Provide the [x, y] coordinate of the cell's center where the given text is located.  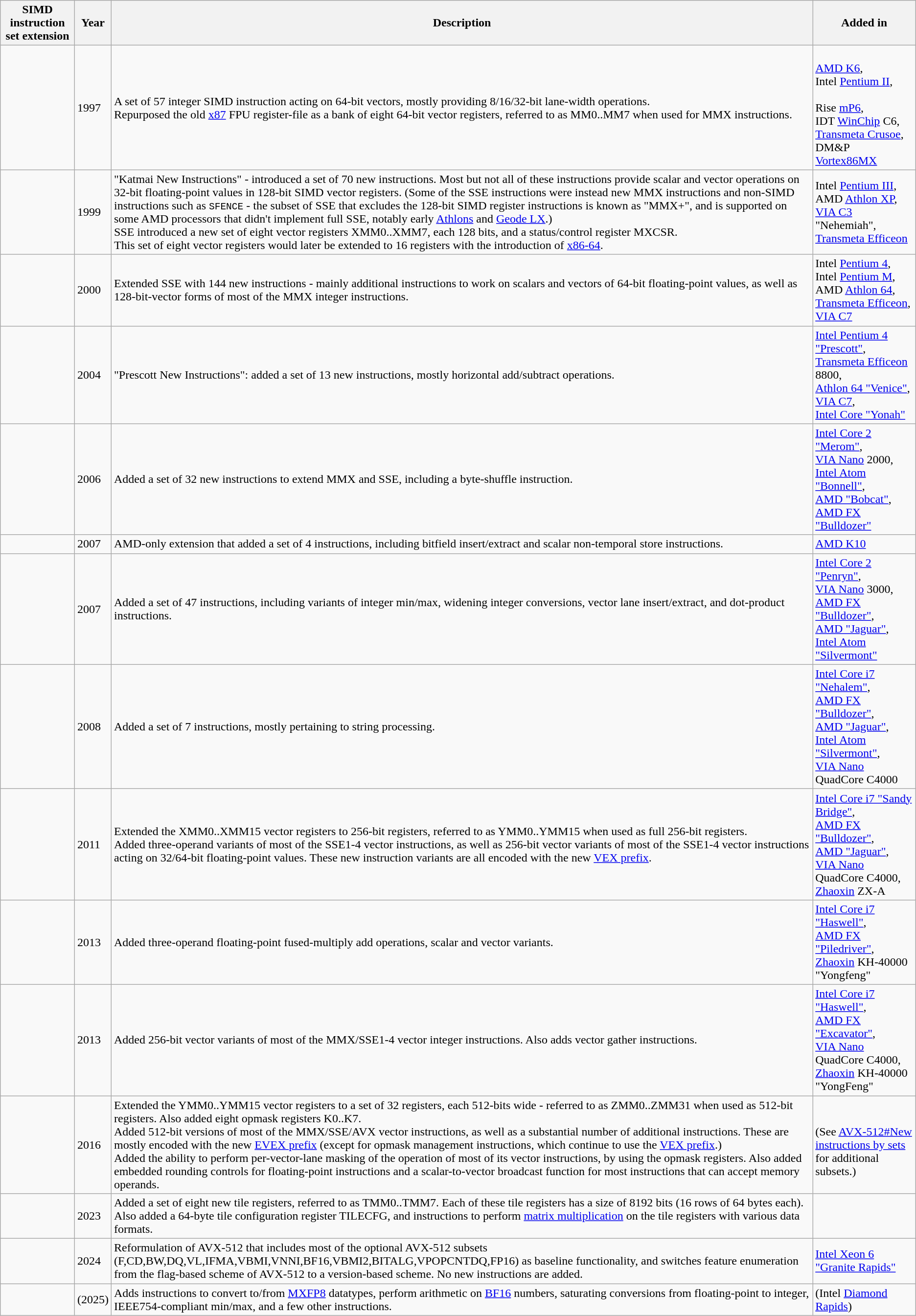
Intel Core i7 "Haswell",AMD FX "Excavator",VIA Nano QuadCore C4000,Zhaoxin KH-40000 "YongFeng" [864, 1040]
Intel Core 2 "Merom",VIA Nano 2000,Intel Atom "Bonnell",AMD "Bobcat",AMD FX "Bulldozer" [864, 479]
"Prescott New Instructions": added a set of 13 new instructions, mostly horizontal add/subtract operations. [462, 375]
2008 [93, 726]
2000 [93, 290]
Added a set of 7 instructions, mostly pertaining to string processing. [462, 726]
Added a set of 32 new instructions to extend MMX and SSE, including a byte-shuffle instruction. [462, 479]
2023 [93, 1216]
2011 [93, 844]
Intel Core i7 "Nehalem",AMD FX "Bulldozer",AMD "Jaguar",Intel Atom "Silvermont",VIA Nano QuadCore C4000 [864, 726]
Intel Pentium III,AMD Athlon XP,VIA C3 "Nehemiah",Transmeta Efficeon [864, 212]
(Intel Diamond Rapids) [864, 1299]
Intel Core i7 "Sandy Bridge",AMD FX "Bulldozer",AMD "Jaguar",VIA Nano QuadCore C4000,Zhaoxin ZX-A [864, 844]
Added three-operand floating-point fused-multiply add operations, scalar and vector variants. [462, 942]
AMD K6,Intel Pentium II,Rise mP6,IDT WinChip C6,Transmeta Crusoe,DM&P Vortex86MX [864, 108]
AMD-only extension that added a set of 4 instructions, including bitfield insert/extract and scalar non-temporal store instructions. [462, 544]
Description [462, 23]
Added 256-bit vector variants of most of the MMX/SSE1-4 vector integer instructions. Also adds vector gather instructions. [462, 1040]
2004 [93, 375]
Intel Core i7 "Haswell",AMD FX "Piledriver",Zhaoxin KH-40000 "Yongfeng" [864, 942]
(See AVX-512#New instructions by sets for additional subsets.) [864, 1145]
SIMD instruction set extension [38, 23]
Intel Core 2 "Penryn",VIA Nano 3000,AMD FX "Bulldozer",AMD "Jaguar",Intel Atom "Silvermont" [864, 609]
2006 [93, 479]
2024 [93, 1261]
(2025) [93, 1299]
1997 [93, 108]
Intel Pentium 4,Intel Pentium M,AMD Athlon 64,Transmeta Efficeon,VIA C7 [864, 290]
1999 [93, 212]
Added in [864, 23]
AMD K10 [864, 544]
2016 [93, 1145]
Year [93, 23]
Intel Xeon 6 "Granite Rapids" [864, 1261]
Intel Pentium 4 "Prescott",Transmeta Efficeon 8800,Athlon 64 "Venice",VIA C7,Intel Core "Yonah" [864, 375]
